Scan for the cell matching the given text and deliver its (x, y) coordinate at center. 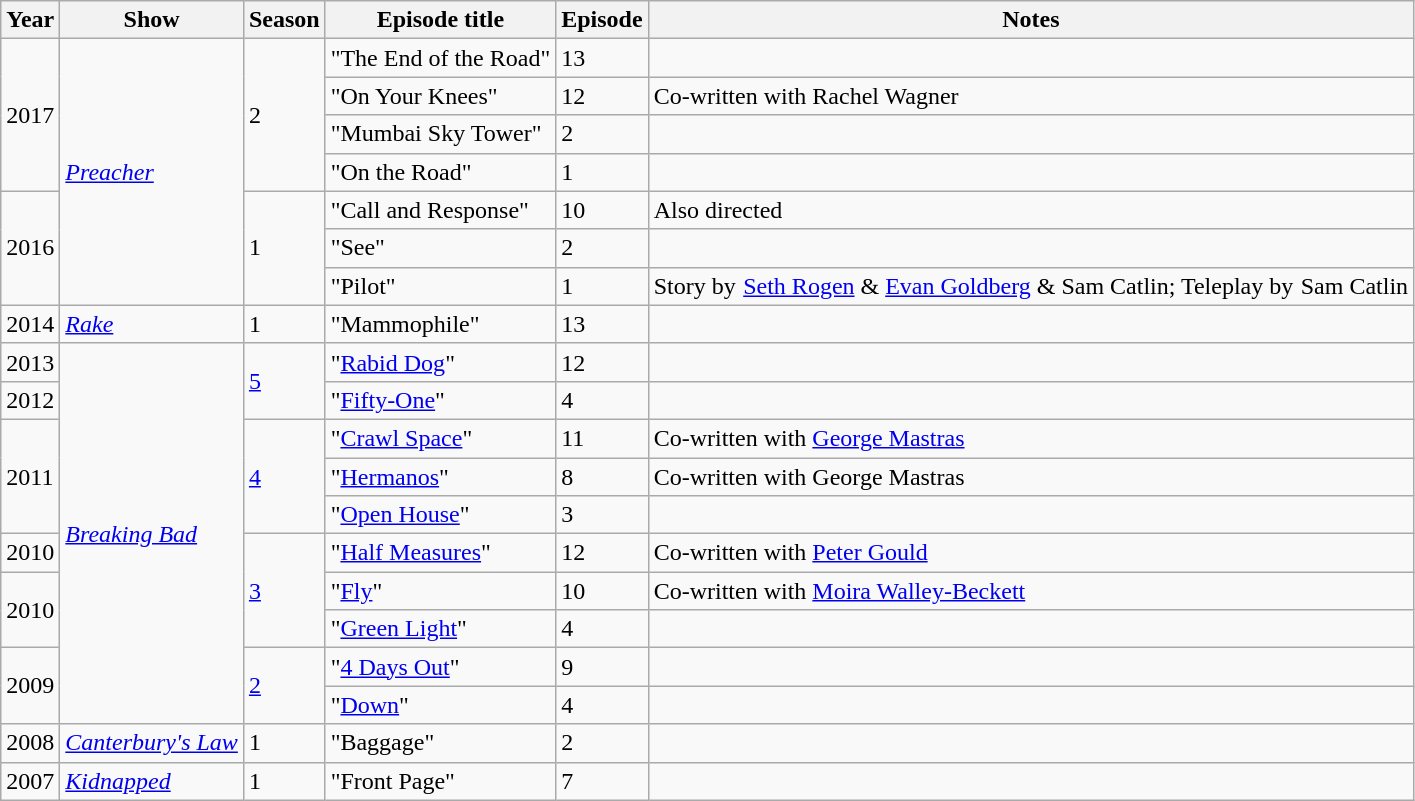
7 (602, 781)
"On the Road" (440, 172)
"Fifty-One" (440, 400)
Notes (1030, 20)
2011 (30, 476)
2007 (30, 781)
"Mammophile" (440, 324)
"See" (440, 248)
2016 (30, 248)
2014 (30, 324)
"Baggage" (440, 743)
11 (602, 438)
Co-written with Rachel Wagner (1030, 96)
"Mumbai Sky Tower" (440, 134)
"4 Days Out" (440, 667)
Episode (602, 20)
2017 (30, 115)
Preacher (152, 172)
2012 (30, 400)
"Fly" (440, 591)
Breaking Bad (152, 534)
Show (152, 20)
8 (602, 477)
"Crawl Space" (440, 438)
"On Your Knees" (440, 96)
Episode title (440, 20)
"Half Measures" (440, 553)
"The End of the Road" (440, 58)
Canterbury's Law (152, 743)
"Hermanos" (440, 477)
5 (284, 381)
Story by Seth Rogen & Evan Goldberg & Sam Catlin; Teleplay by Sam Catlin (1030, 286)
"Front Page" (440, 781)
2013 (30, 362)
Kidnapped (152, 781)
Year (30, 20)
Rake (152, 324)
Also directed (1030, 210)
9 (602, 667)
"Open House" (440, 515)
Season (284, 20)
2008 (30, 743)
"Rabid Dog" (440, 362)
Co-written with Moira Walley-Beckett (1030, 591)
"Pilot" (440, 286)
2009 (30, 686)
"Down" (440, 705)
"Green Light" (440, 629)
Co-written with Peter Gould (1030, 553)
"Call and Response" (440, 210)
